For the text-containing cell, return its midpoint in [x, y] coordinate format. 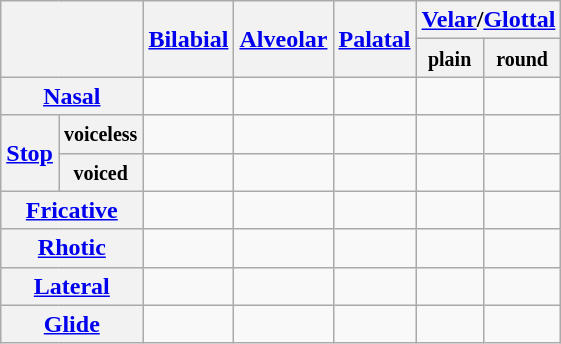
plain [450, 58]
Rhotic [72, 248]
Alveolar [284, 39]
round [522, 58]
Palatal [374, 39]
Stop [30, 153]
Velar/Glottal [488, 20]
Lateral [72, 286]
Fricative [72, 210]
voiceless [100, 134]
Bilabial [188, 39]
voiced [100, 172]
Nasal [72, 96]
Glide [72, 324]
